For the text-containing cell, return its midpoint in (X, Y) coordinate format. 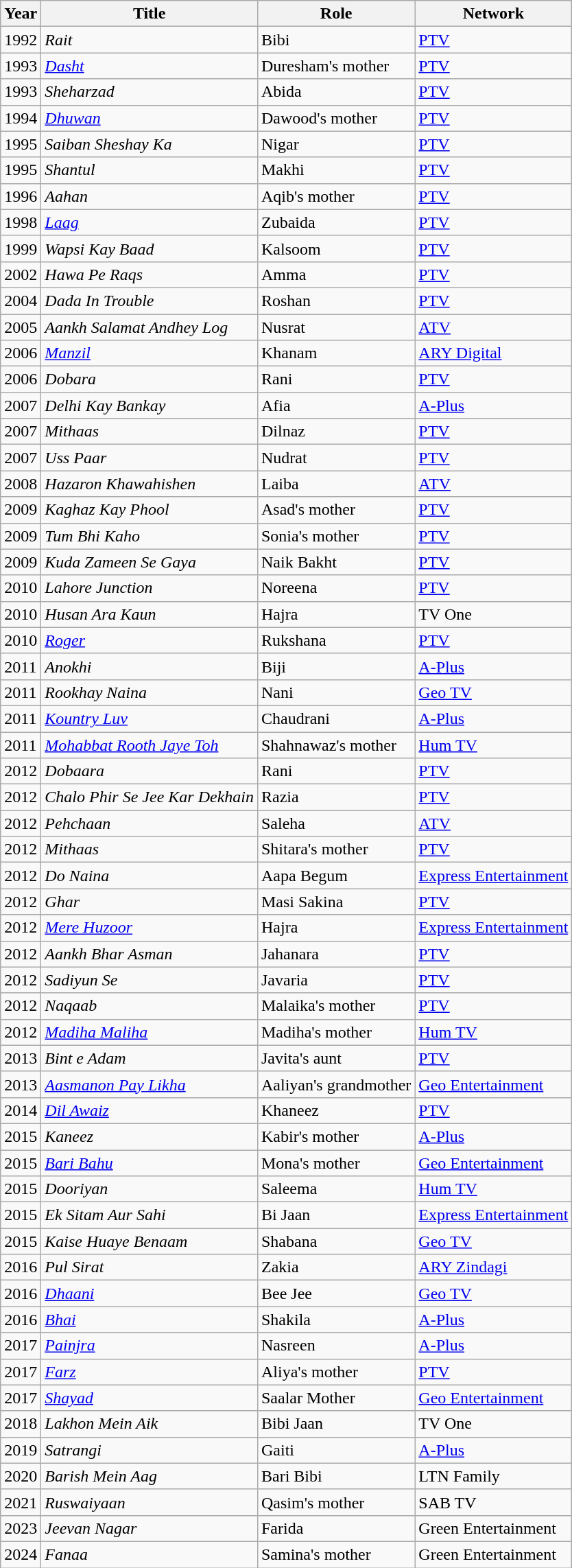
Saleha (336, 823)
Saleema (336, 1189)
Nigar (336, 144)
Aasmanon Pay Likha (150, 1084)
2014 (21, 1110)
Dooriyan (150, 1189)
Painjra (150, 1346)
Fanaa (150, 1554)
Dhuwan (150, 118)
Lahore Junction (150, 588)
Do Naina (150, 876)
1998 (21, 222)
Chaudrani (336, 718)
Nudrat (336, 458)
Mohabbat Rooth Jaye Toh (150, 745)
Barish Mein Aag (150, 1476)
Nasreen (336, 1346)
Dobaara (150, 771)
Javita's aunt (336, 1058)
Tum Bhi Kaho (150, 536)
2024 (21, 1554)
Ruswaiyaan (150, 1502)
Biji (336, 666)
Bi Jaan (336, 1215)
2002 (21, 274)
Role (336, 14)
Pehchaan (150, 823)
Amma (336, 274)
Uss Paar (150, 458)
Razia (336, 797)
Madiha Maliha (150, 1032)
Saalar Mother (336, 1398)
Bari Bibi (336, 1476)
Sadiyun Se (150, 980)
Shakila (336, 1320)
Mona's mother (336, 1163)
Bhai (150, 1320)
1994 (21, 118)
Roshan (336, 301)
Satrangi (150, 1450)
Nani (336, 692)
Qasim's mother (336, 1502)
Dobara (150, 379)
Title (150, 14)
1999 (21, 248)
Year (21, 14)
Kaise Huaye Benaam (150, 1241)
Hawa Pe Raqs (150, 274)
Kaneez (150, 1136)
Farida (336, 1528)
Gaiti (336, 1450)
Malaika's mother (336, 1006)
Ghar (150, 902)
ARY Zindagi (494, 1267)
Duresham's mother (336, 66)
Network (494, 14)
Shayad (150, 1398)
Nusrat (336, 327)
Bari Bahu (150, 1163)
Aaliyan's grandmother (336, 1084)
Dada In Trouble (150, 301)
Javaria (336, 980)
Rookhay Naina (150, 692)
2021 (21, 1502)
Roger (150, 640)
Manzil (150, 353)
Hazaron Khawahishen (150, 484)
ARY Digital (494, 353)
LTN Family (494, 1476)
Asad's mother (336, 510)
Anokhi (150, 666)
Naik Bakht (336, 562)
Jahanara (336, 954)
2020 (21, 1476)
Zubaida (336, 222)
Laiba (336, 484)
Husan Ara Kaun (150, 614)
Jeevan Nagar (150, 1528)
2019 (21, 1450)
Aankh Bhar Asman (150, 954)
Bee Jee (336, 1294)
1996 (21, 196)
Samina's mother (336, 1554)
Rait (150, 40)
Sonia's mother (336, 536)
Wapsi Kay Baad (150, 248)
Aqib's mother (336, 196)
2018 (21, 1424)
Dil Awaiz (150, 1110)
Makhi (336, 170)
Kaghaz Kay Phool (150, 510)
2008 (21, 484)
Shabana (336, 1241)
Ek Sitam Aur Sahi (150, 1215)
Farz (150, 1372)
Rukshana (336, 640)
Kuda Zameen Se Gaya (150, 562)
Bibi Jaan (336, 1424)
Aahan (150, 196)
Delhi Kay Bankay (150, 406)
Dilnaz (336, 432)
Abida (336, 92)
Khanam (336, 353)
Lakhon Mein Aik (150, 1424)
Shitara's mother (336, 850)
2023 (21, 1528)
Dasht (150, 66)
Laag (150, 222)
2004 (21, 301)
2005 (21, 327)
Kalsoom (336, 248)
Dhaani (150, 1294)
1992 (21, 40)
Aliya's mother (336, 1372)
Afia (336, 406)
Mere Huzoor (150, 928)
Sheharzad (150, 92)
Saiban Sheshay Ka (150, 144)
Aankh Salamat Andhey Log (150, 327)
SAB TV (494, 1502)
Kabir's mother (336, 1136)
Kountry Luv (150, 718)
Naqaab (150, 1006)
Zakia (336, 1267)
Dawood's mother (336, 118)
Madiha's mother (336, 1032)
Khaneez (336, 1110)
Masi Sakina (336, 902)
Noreena (336, 588)
Pul Sirat (150, 1267)
Shahnawaz's mother (336, 745)
Bint e Adam (150, 1058)
Aapa Begum (336, 876)
Chalo Phir Se Jee Kar Dekhain (150, 797)
Shantul (150, 170)
Bibi (336, 40)
